Capture the cell that displays the provided text and extract its (x, y) central coordinate. 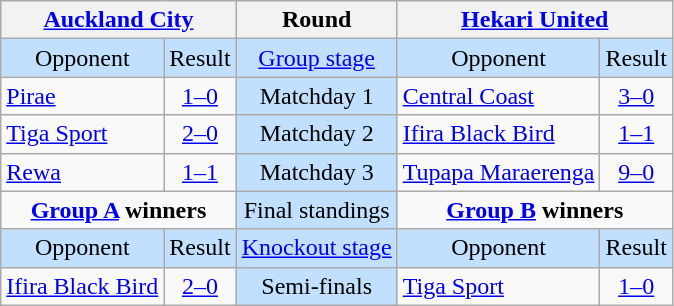
Group stage (316, 58)
Matchday 2 (316, 134)
Semi-finals (316, 286)
3–0 (636, 96)
Final standings (316, 210)
Group A winners (118, 210)
Matchday 3 (316, 172)
Rewa (82, 172)
Tupapa Maraerenga (498, 172)
Knockout stage (316, 248)
Hekari United (534, 20)
9–0 (636, 172)
Round (316, 20)
Auckland City (118, 20)
Pirae (82, 96)
Group B winners (534, 210)
Matchday 1 (316, 96)
Central Coast (498, 96)
